Determine the (X, Y) coordinate at the center of the cell enclosing the given text.  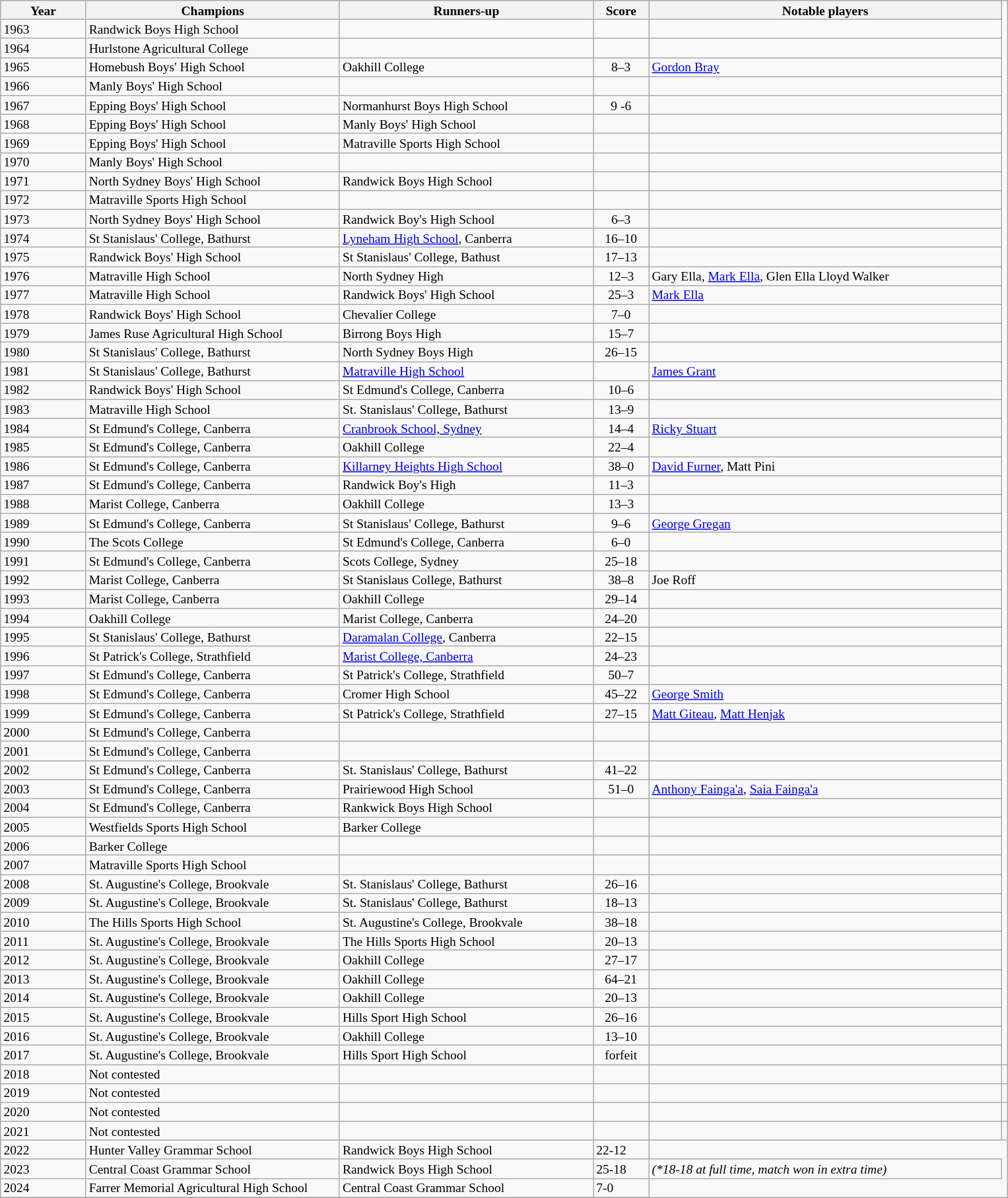
2006 (44, 846)
1981 (44, 371)
8–3 (621, 67)
Cromer High School (466, 694)
64–21 (621, 980)
6–3 (621, 219)
1990 (44, 543)
1991 (44, 561)
24–20 (621, 618)
22-12 (621, 1150)
7-0 (621, 1188)
St Stanislaus' College, Bathust (466, 257)
Lyneham High School, Canberra (466, 238)
(*18-18 at full time, match won in extra time) (825, 1168)
1982 (44, 389)
Champions (213, 11)
1979 (44, 333)
13–9 (621, 409)
James Ruse Agricultural High School (213, 333)
1963 (44, 29)
1968 (44, 124)
The Scots College (213, 543)
2012 (44, 960)
17–13 (621, 257)
1995 (44, 638)
18–13 (621, 903)
Westfields Sports High School (213, 826)
1994 (44, 618)
North Sydney High (466, 276)
Hunter Valley Grammar School (213, 1150)
2008 (44, 884)
Rankwick Boys High School (466, 808)
1980 (44, 352)
6–0 (621, 543)
2013 (44, 980)
2014 (44, 998)
2018 (44, 1073)
1983 (44, 409)
2004 (44, 808)
10–6 (621, 389)
11–3 (621, 484)
Randwick Boy's High (466, 484)
Chevalier College (466, 314)
27–15 (621, 713)
1973 (44, 219)
Killarney Heights High School (466, 466)
Randwick Boy's High School (466, 219)
2010 (44, 921)
1997 (44, 675)
forfeit (621, 1055)
9 -6 (621, 106)
2011 (44, 941)
1965 (44, 67)
1967 (44, 106)
2019 (44, 1093)
38–18 (621, 921)
2007 (44, 865)
2003 (44, 789)
13–10 (621, 1036)
2015 (44, 1016)
Mark Ella (825, 294)
Birrong Boys High (466, 333)
1977 (44, 294)
26–15 (621, 352)
George Gregan (825, 523)
St Stanislaus College, Bathurst (466, 580)
2022 (44, 1150)
Runners-up (466, 11)
25-18 (621, 1168)
Hurlstone Agricultural College (213, 48)
1985 (44, 448)
1976 (44, 276)
29–14 (621, 599)
1992 (44, 580)
50–7 (621, 675)
Prairiewood High School (466, 789)
13–3 (621, 504)
2001 (44, 751)
Daramalan College, Canberra (466, 638)
1972 (44, 201)
Matt Giteau, Matt Henjak (825, 713)
24–23 (621, 656)
2017 (44, 1055)
1971 (44, 181)
1999 (44, 713)
James Grant (825, 371)
2024 (44, 1188)
Scots College, Sydney (466, 561)
Homebush Boys' High School (213, 67)
1987 (44, 484)
7–0 (621, 314)
1970 (44, 162)
1993 (44, 599)
David Furner, Matt Pini (825, 466)
25–18 (621, 561)
1974 (44, 238)
Year (44, 11)
1964 (44, 48)
1975 (44, 257)
9–6 (621, 523)
15–7 (621, 333)
2016 (44, 1036)
Gary Ella, Mark Ella, Glen Ella Lloyd Walker (825, 276)
Cranbrook School, Sydney (466, 428)
2020 (44, 1112)
Joe Roff (825, 580)
51–0 (621, 789)
38–0 (621, 466)
1969 (44, 143)
Notable players (825, 11)
North Sydney Boys High (466, 352)
1986 (44, 466)
27–17 (621, 960)
1988 (44, 504)
Score (621, 11)
2009 (44, 903)
1998 (44, 694)
2000 (44, 731)
2002 (44, 770)
1978 (44, 314)
1984 (44, 428)
38–8 (621, 580)
1966 (44, 86)
14–4 (621, 428)
12–3 (621, 276)
Farrer Memorial Agricultural High School (213, 1188)
1989 (44, 523)
22–4 (621, 448)
45–22 (621, 694)
Gordon Bray (825, 67)
1996 (44, 656)
25–3 (621, 294)
Normanhurst Boys High School (466, 106)
22–15 (621, 638)
Ricky Stuart (825, 428)
Anthony Fainga'a, Saia Fainga'a (825, 789)
2005 (44, 826)
2021 (44, 1131)
George Smith (825, 694)
2023 (44, 1168)
41–22 (621, 770)
16–10 (621, 238)
